Search for the cell housing the specified text and yield its (X, Y) center coordinate. 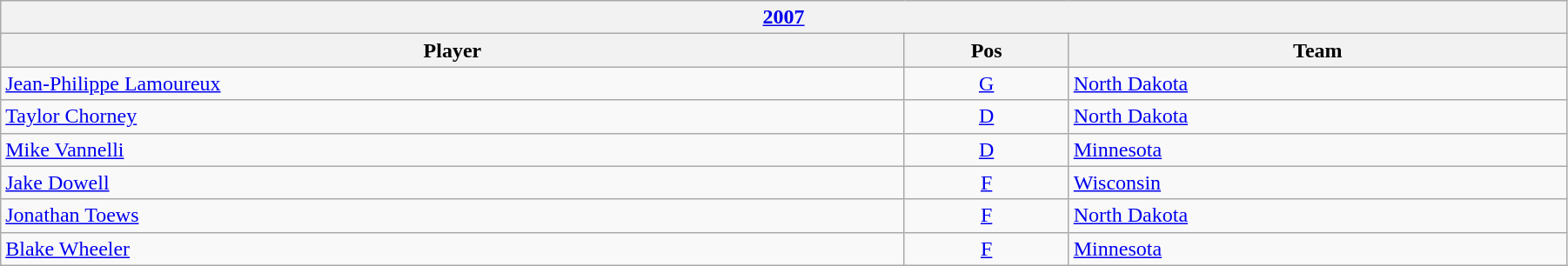
Jonathan Toews (452, 216)
Blake Wheeler (452, 249)
G (987, 83)
Taylor Chorney (452, 116)
Jake Dowell (452, 183)
Mike Vannelli (452, 150)
Player (452, 50)
Pos (987, 50)
Wisconsin (1317, 183)
Team (1317, 50)
Jean-Philippe Lamoureux (452, 83)
2007 (784, 17)
